Return (X, Y) of the center of cell containing provided text 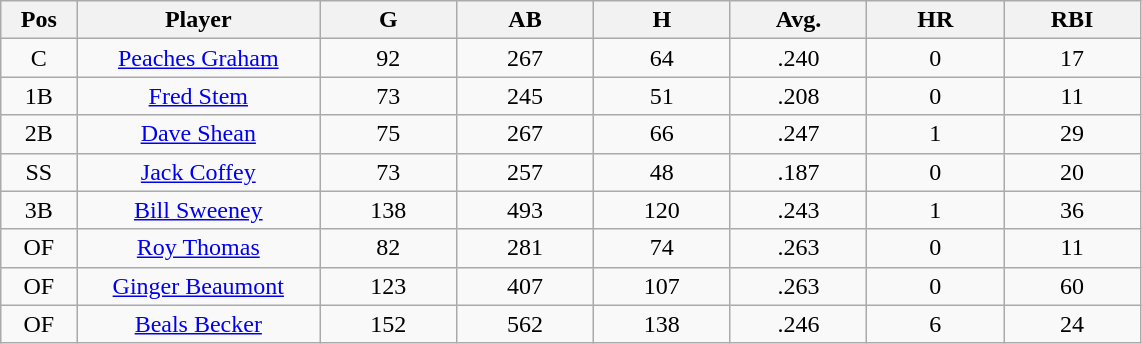
Bill Sweeney (198, 210)
60 (1072, 286)
HR (936, 20)
281 (526, 248)
RBI (1072, 20)
107 (662, 286)
.208 (798, 96)
29 (1072, 134)
17 (1072, 58)
Peaches Graham (198, 58)
Pos (39, 20)
AB (526, 20)
Roy Thomas (198, 248)
51 (662, 96)
48 (662, 172)
Dave Shean (198, 134)
123 (388, 286)
36 (1072, 210)
407 (526, 286)
74 (662, 248)
120 (662, 210)
1B (39, 96)
75 (388, 134)
257 (526, 172)
Ginger Beaumont (198, 286)
SS (39, 172)
.243 (798, 210)
.247 (798, 134)
.246 (798, 324)
3B (39, 210)
.187 (798, 172)
64 (662, 58)
24 (1072, 324)
Beals Becker (198, 324)
6 (936, 324)
H (662, 20)
Player (198, 20)
92 (388, 58)
Jack Coffey (198, 172)
G (388, 20)
2B (39, 134)
Fred Stem (198, 96)
152 (388, 324)
82 (388, 248)
Avg. (798, 20)
493 (526, 210)
66 (662, 134)
.240 (798, 58)
562 (526, 324)
20 (1072, 172)
245 (526, 96)
C (39, 58)
